Return the (x, y) coordinate for the center point of the cell that contains the specified text.  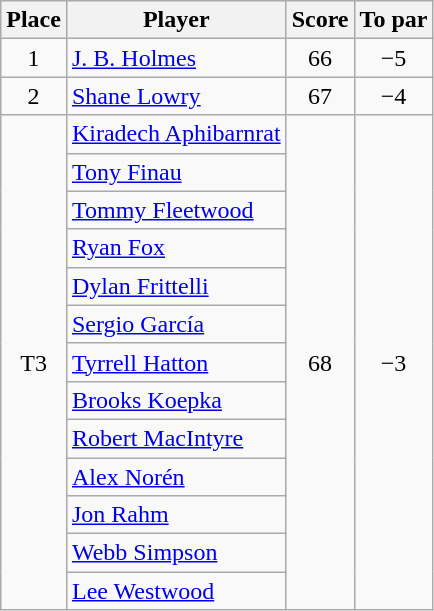
Dylan Frittelli (176, 286)
Score (320, 20)
Webb Simpson (176, 553)
J. B. Holmes (176, 58)
Alex Norén (176, 477)
To par (394, 20)
T3 (34, 362)
68 (320, 362)
Brooks Koepka (176, 400)
Tony Finau (176, 172)
Robert MacIntyre (176, 438)
Jon Rahm (176, 515)
Tyrrell Hatton (176, 362)
Player (176, 20)
Kiradech Aphibarnrat (176, 134)
Tommy Fleetwood (176, 210)
Sergio García (176, 324)
1 (34, 58)
−5 (394, 58)
67 (320, 96)
Place (34, 20)
66 (320, 58)
2 (34, 96)
Shane Lowry (176, 96)
−4 (394, 96)
Ryan Fox (176, 248)
−3 (394, 362)
Lee Westwood (176, 591)
